Capture the cell that displays the provided text and extract its (x, y) central coordinate. 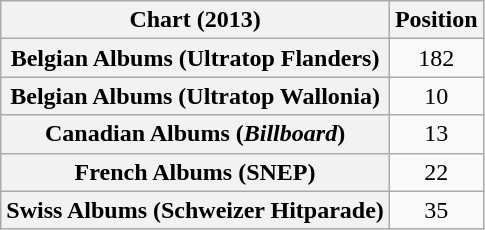
Belgian Albums (Ultratop Wallonia) (196, 96)
Chart (2013) (196, 20)
Swiss Albums (Schweizer Hitparade) (196, 210)
13 (436, 134)
Belgian Albums (Ultratop Flanders) (196, 58)
35 (436, 210)
10 (436, 96)
Canadian Albums (Billboard) (196, 134)
182 (436, 58)
22 (436, 172)
French Albums (SNEP) (196, 172)
Position (436, 20)
